Identify which cell holds the provided text, then report its [x, y] central coordinate. 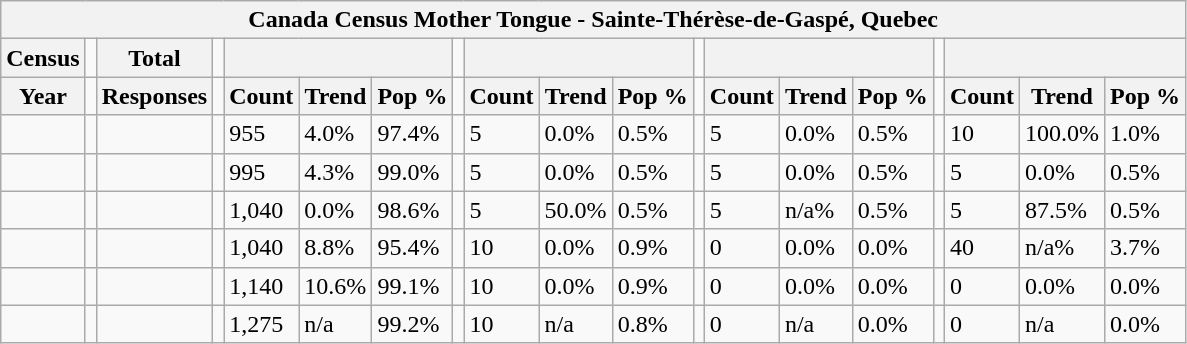
0.8% [652, 324]
99.0% [412, 172]
1,140 [262, 286]
8.8% [336, 248]
Year [43, 96]
97.4% [412, 134]
100.0% [1062, 134]
1.0% [1146, 134]
99.1% [412, 286]
Total [154, 58]
40 [982, 248]
3.7% [1146, 248]
Canada Census Mother Tongue - Sainte-Thérèse-de-Gaspé, Quebec [594, 20]
87.5% [1062, 210]
50.0% [576, 210]
98.6% [412, 210]
1,275 [262, 324]
995 [262, 172]
955 [262, 134]
95.4% [412, 248]
Census [43, 58]
10.6% [336, 286]
4.3% [336, 172]
4.0% [336, 134]
Responses [154, 96]
99.2% [412, 324]
